Capture the cell that displays the provided text and extract its (x, y) central coordinate. 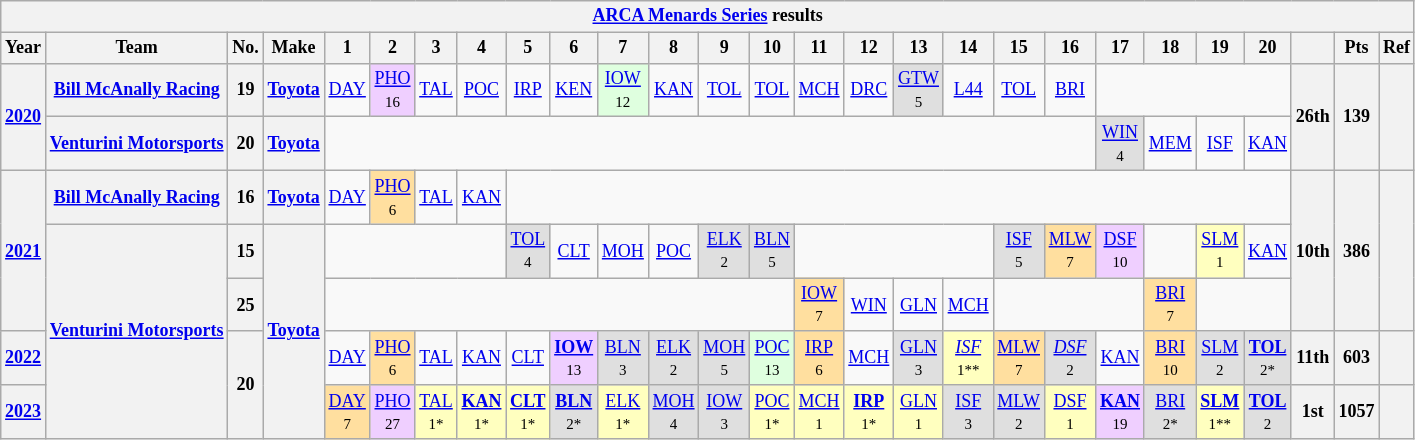
2022 (24, 358)
Year (24, 48)
BRI (1070, 90)
DSF2 (1070, 358)
IOW3 (724, 412)
BLN3 (624, 358)
1st (1312, 412)
MLW2 (1018, 412)
Team (136, 48)
139 (1356, 116)
10th (1312, 250)
IRP6 (819, 358)
ISF (1220, 144)
11 (819, 48)
ELK1* (624, 412)
Make (294, 48)
DSF10 (1120, 251)
POC13 (772, 358)
KEN (574, 90)
14 (968, 48)
PHO16 (392, 90)
5 (528, 48)
Ref (1397, 48)
ISF3 (968, 412)
No. (246, 48)
SLM2 (1220, 358)
SLM1 (1220, 251)
TAL1* (436, 412)
6 (574, 48)
SLM1** (1220, 412)
MOH5 (724, 358)
BLN5 (772, 251)
2023 (24, 412)
DSF1 (1070, 412)
MOH4 (674, 412)
26th (1312, 116)
TOL4 (528, 251)
IRP (528, 90)
MEM (1170, 144)
18 (1170, 48)
DRC (869, 90)
KAN1* (482, 412)
2021 (24, 250)
KAN19 (1120, 412)
IOW7 (819, 305)
7 (624, 48)
CLT1* (528, 412)
GLN3 (919, 358)
MCH1 (819, 412)
WIN (869, 305)
25 (246, 305)
17 (1120, 48)
IOW13 (574, 358)
GLN1 (919, 412)
11th (1312, 358)
PHO27 (392, 412)
2 (392, 48)
Pts (1356, 48)
BRI10 (1170, 358)
603 (1356, 358)
GLN (919, 305)
8 (674, 48)
MOH (624, 251)
10 (772, 48)
WIN4 (1120, 144)
POC1* (772, 412)
9 (724, 48)
TOL2 (1268, 412)
13 (919, 48)
ISF1** (968, 358)
12 (869, 48)
TOL2* (1268, 358)
L44 (968, 90)
4 (482, 48)
ARCA Menards Series results (708, 16)
BLN2* (574, 412)
3 (436, 48)
GTW5 (919, 90)
BRI7 (1170, 305)
386 (1356, 250)
IOW12 (624, 90)
2020 (24, 116)
IRP1* (869, 412)
1 (347, 48)
BRI2* (1170, 412)
1057 (1356, 412)
ISF5 (1018, 251)
DAY7 (347, 412)
